Determine the [X, Y] coordinate at the center of the cell enclosing the given text.  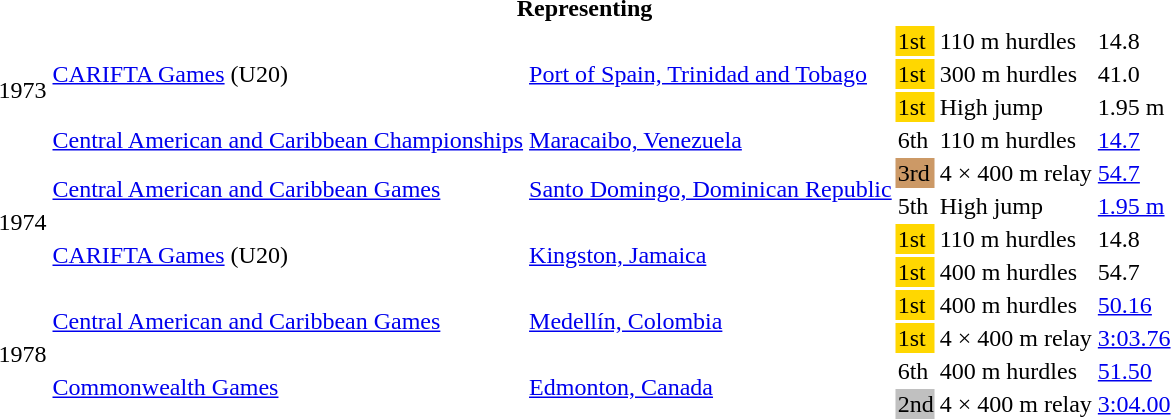
Maracaibo, Venezuela [711, 140]
Edmonton, Canada [711, 388]
2nd [916, 404]
Commonwealth Games [288, 388]
Kingston, Jamaica [711, 256]
3rd [916, 173]
Port of Spain, Trinidad and Tobago [711, 74]
Santo Domingo, Dominican Republic [711, 190]
Central American and Caribbean Championships [288, 140]
Medellín, Colombia [711, 322]
300 m hurdles [1016, 74]
5th [916, 206]
